For the text-containing cell, return its midpoint in [X, Y] coordinate format. 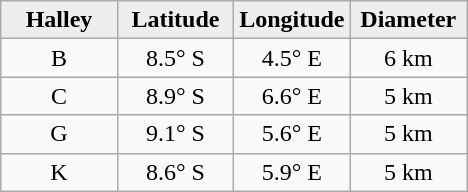
4.5° E [292, 58]
Longitude [292, 20]
9.1° S [175, 134]
5.6° E [292, 134]
Diameter [408, 20]
8.9° S [175, 96]
Halley [59, 20]
5.9° E [292, 172]
8.6° S [175, 172]
8.5° S [175, 58]
6 km [408, 58]
B [59, 58]
6.6° E [292, 96]
G [59, 134]
Latitude [175, 20]
C [59, 96]
K [59, 172]
